Extract the (x, y) coordinate from the center of the cell holding the provided text.  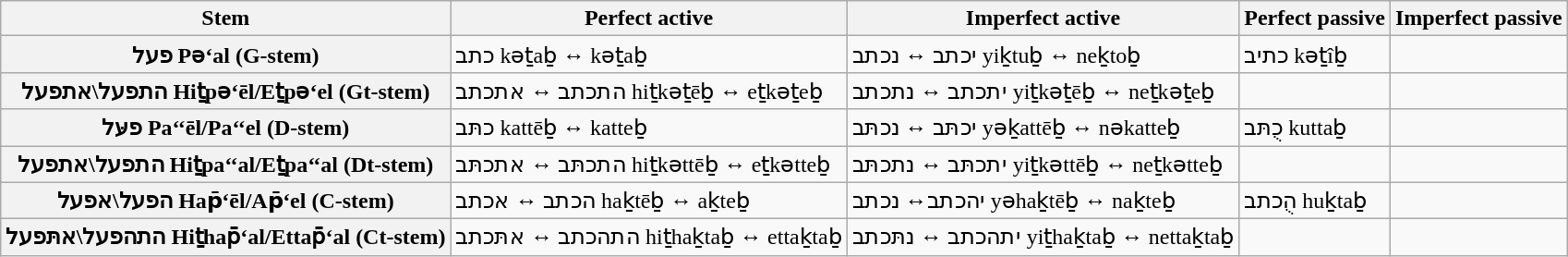
כֻתּב kuttaḇ (1315, 128)
הֻכתב huḵtaḇ (1315, 201)
Imperfect passive (1478, 18)
הפעל\אפעל Hap̄‘ēl/Ap̄‘el (C-stem) (225, 201)
התפעל\אתפעל Hiṯpa‘‘al/Eṯpa‘‘al (Dt-stem) (225, 165)
Perfect active (648, 18)
פעל Pə‘al (G-stem) (225, 55)
הכתב ↔ אכתב haḵtēḇ ↔ aḵteḇ (648, 201)
כתיב kəṯîḇ (1315, 55)
יתכתב ↔ נתכתב yiṯkəṯēḇ ↔ neṯkəṯeḇ (1043, 91)
כתּב kattēḇ ↔ katteḇ (648, 128)
התכתב ↔ אתכתב hiṯkəṯēḇ ↔ eṯkəṯeḇ (648, 91)
פעּל Pa‘‘ēl/Pa‘‘el (D-stem) (225, 128)
כתב kəṯaḇ ↔ kəṯaḇ (648, 55)
Perfect passive (1315, 18)
התהפעל\אתּפעל Hiṯhap̄‘al/Ettap̄‘al (Ct-stem) (225, 238)
יכתב ↔ נכתב yiḵtuḇ ↔ neḵtoḇ (1043, 55)
Imperfect active (1043, 18)
התהכתב ↔ אתּכתב hiṯhaḵtaḇ ↔ ettaḵtaḇ (648, 238)
יתכתּב ↔ נתכתּב yiṯkəttēḇ ↔ neṯkətteḇ (1043, 165)
התכתּב ↔ אתכתּב hiṯkəttēḇ ↔ eṯkətteḇ (648, 165)
יכתּב ↔ נכתּב yəḵattēḇ ↔ nəkatteḇ (1043, 128)
התפעל\אתפעל Hiṯpə‘ēl/Eṯpə‘el (Gt-stem) (225, 91)
יתהכתב ↔ נתּכתב yiṯhaḵtaḇ ↔ nettaḵtaḇ (1043, 238)
יהכתב↔ נכתב yəhaḵtēḇ ↔ naḵteḇ (1043, 201)
Stem (225, 18)
